Scan for the cell matching the given text and deliver its [X, Y] coordinate at center. 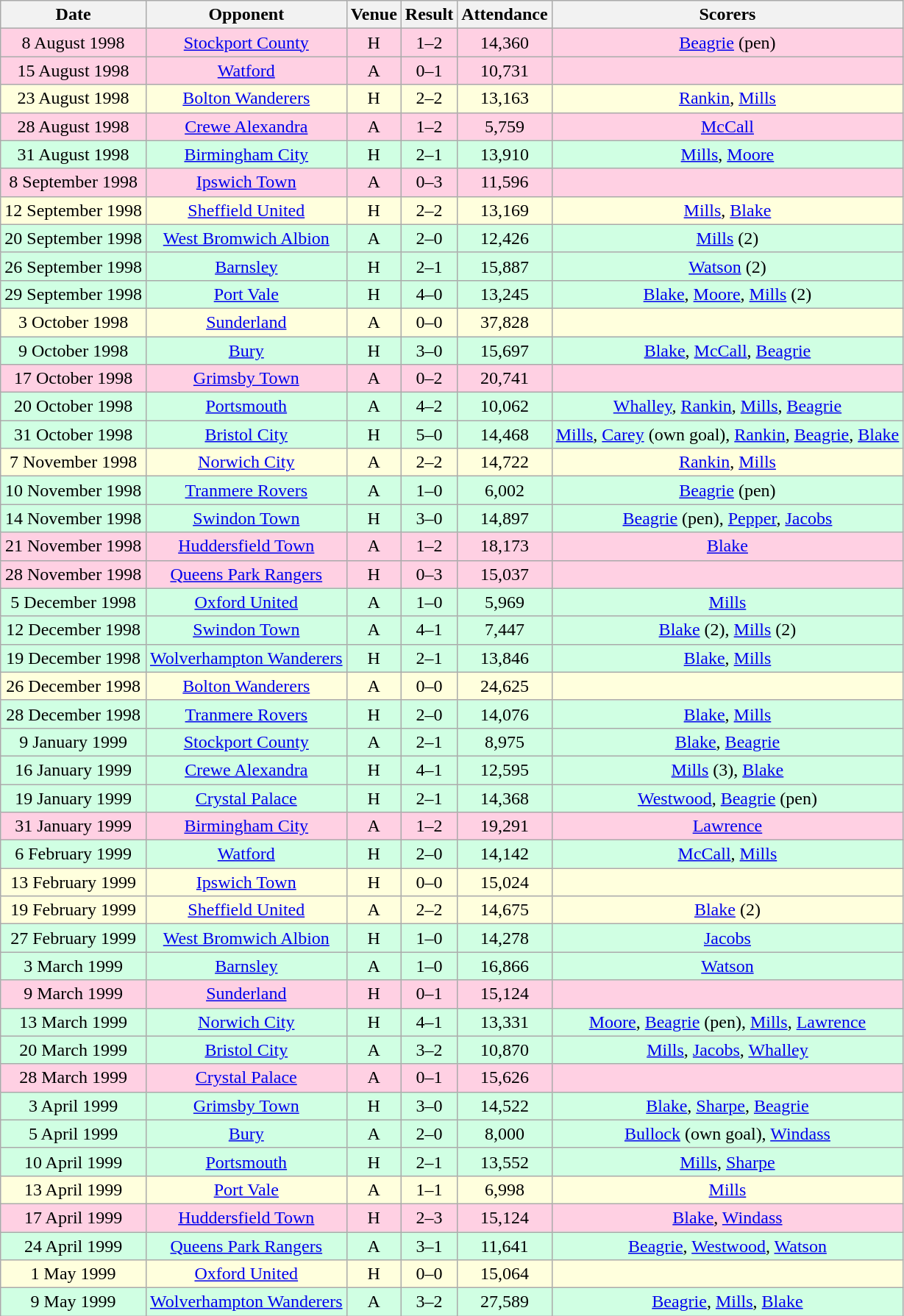
13 April 1999 [74, 1190]
28 March 1999 [74, 1078]
14 November 1998 [74, 518]
Beagrie, Mills, Blake [727, 1302]
5 April 1999 [74, 1134]
Blake, Beagrie [727, 742]
Whalley, Rankin, Mills, Beagrie [727, 407]
1–1 [429, 1190]
15,887 [505, 266]
Mills, Carey (own goal), Rankin, Beagrie, Blake [727, 435]
19 February 1999 [74, 910]
Scorers [727, 15]
26 December 1998 [74, 686]
20 October 1998 [74, 407]
16 January 1999 [74, 770]
Watson [727, 966]
5 December 1998 [74, 602]
9 March 1999 [74, 994]
Mills (3), Blake [727, 770]
24 April 1999 [74, 1246]
13,245 [505, 294]
12 December 1998 [74, 630]
12,595 [505, 770]
14,360 [505, 43]
14,076 [505, 714]
9 October 1998 [74, 351]
Beagrie, Westwood, Watson [727, 1246]
McCall, Mills [727, 854]
8 September 1998 [74, 182]
10 November 1998 [74, 490]
19 December 1998 [74, 658]
8,000 [505, 1134]
28 December 1998 [74, 714]
20 March 1999 [74, 1050]
6,002 [505, 490]
Mills, Moore [727, 154]
14,368 [505, 798]
19 January 1999 [74, 798]
17 October 1998 [74, 379]
14,468 [505, 435]
27 February 1999 [74, 938]
28 November 1998 [74, 574]
Attendance [505, 15]
10,062 [505, 407]
8,975 [505, 742]
13 February 1999 [74, 882]
6,998 [505, 1190]
13,910 [505, 154]
14,897 [505, 518]
Result [429, 15]
27,589 [505, 1302]
Bullock (own goal), Windass [727, 1134]
15,024 [505, 882]
13,552 [505, 1162]
4–2 [429, 407]
13,846 [505, 658]
17 April 1999 [74, 1217]
McCall [727, 126]
Mills (2) [727, 238]
31 August 1998 [74, 154]
13,163 [505, 99]
Mills, Blake [727, 210]
Date [74, 15]
19,291 [505, 826]
Lawrence [727, 826]
4–0 [429, 294]
10,731 [505, 71]
5–0 [429, 435]
1 May 1999 [74, 1274]
13,169 [505, 210]
13 March 1999 [74, 1022]
Watson (2) [727, 266]
18,173 [505, 546]
Blake [727, 546]
Beagrie (pen), Pepper, Jacobs [727, 518]
14,675 [505, 910]
13,331 [505, 1022]
2–3 [429, 1217]
3 March 1999 [74, 966]
21 November 1998 [74, 546]
11,596 [505, 182]
6 February 1999 [74, 854]
7 November 1998 [74, 462]
15 August 1998 [74, 71]
10,870 [505, 1050]
Blake, McCall, Beagrie [727, 351]
3–1 [429, 1246]
14,522 [505, 1106]
15,626 [505, 1078]
31 October 1998 [74, 435]
20,741 [505, 379]
9 January 1999 [74, 742]
16,866 [505, 966]
15,064 [505, 1274]
37,828 [505, 322]
Blake (2), Mills (2) [727, 630]
Opponent [246, 15]
20 September 1998 [74, 238]
11,641 [505, 1246]
Blake, Moore, Mills (2) [727, 294]
31 January 1999 [74, 826]
12,426 [505, 238]
Venue [374, 15]
Moore, Beagrie (pen), Mills, Lawrence [727, 1022]
29 September 1998 [74, 294]
28 August 1998 [74, 126]
3 October 1998 [74, 322]
3 April 1999 [74, 1106]
10 April 1999 [74, 1162]
14,722 [505, 462]
5,969 [505, 602]
9 May 1999 [74, 1302]
14,278 [505, 938]
15,037 [505, 574]
8 August 1998 [74, 43]
Blake (2) [727, 910]
15,697 [505, 351]
26 September 1998 [74, 266]
24,625 [505, 686]
23 August 1998 [74, 99]
0–2 [429, 379]
Blake, Windass [727, 1217]
Westwood, Beagrie (pen) [727, 798]
Blake, Sharpe, Beagrie [727, 1106]
Jacobs [727, 938]
Mills, Jacobs, Whalley [727, 1050]
7,447 [505, 630]
Mills, Sharpe [727, 1162]
12 September 1998 [74, 210]
5,759 [505, 126]
14,142 [505, 854]
